Pinpoint the cell where the given text exists, returning its (X, Y) midpoint coordinate. 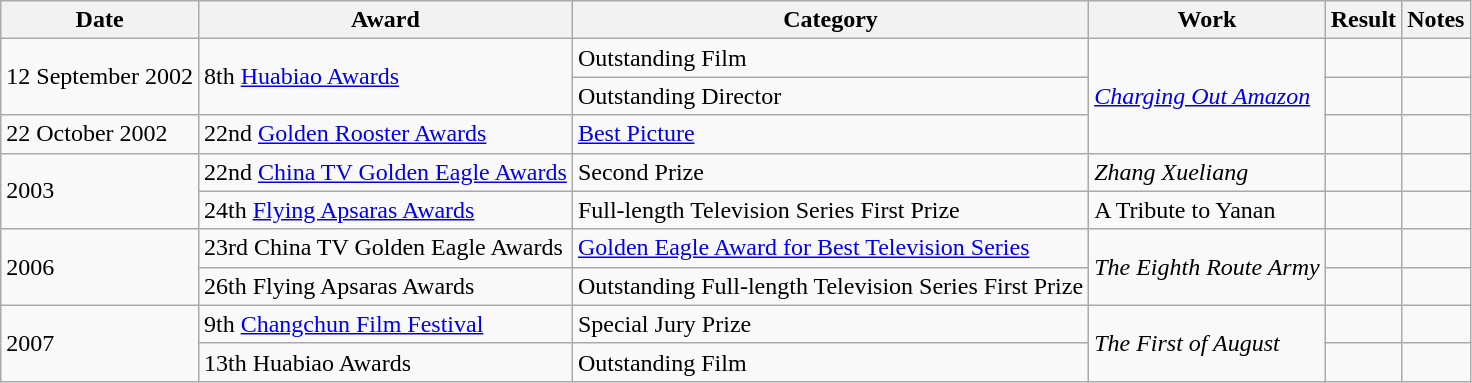
Golden Eagle Award for Best Television Series (830, 248)
13th Huabiao Awards (385, 362)
26th Flying Apsaras Awards (385, 286)
Zhang Xueliang (1208, 172)
The First of August (1208, 343)
23rd China TV Golden Eagle Awards (385, 248)
22 October 2002 (100, 134)
24th Flying Apsaras Awards (385, 210)
A Tribute to Yanan (1208, 210)
Full-length Television Series First Prize (830, 210)
8th Huabiao Awards (385, 77)
Second Prize (830, 172)
2007 (100, 343)
Award (385, 20)
Best Picture (830, 134)
Charging Out Amazon (1208, 96)
Work (1208, 20)
9th Changchun Film Festival (385, 324)
22nd Golden Rooster Awards (385, 134)
Date (100, 20)
Special Jury Prize (830, 324)
22nd China TV Golden Eagle Awards (385, 172)
2006 (100, 267)
Outstanding Full-length Television Series First Prize (830, 286)
Outstanding Director (830, 96)
2003 (100, 191)
Notes (1436, 20)
Result (1363, 20)
Category (830, 20)
The Eighth Route Army (1208, 267)
12 September 2002 (100, 77)
